Return the [X, Y] coordinate for the center point of the cell that contains the specified text.  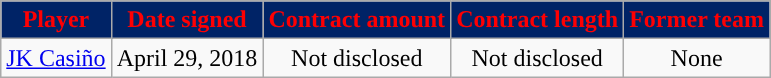
Former team [697, 20]
Player [56, 20]
Contract length [538, 20]
Contract amount [357, 20]
Date signed [187, 20]
April 29, 2018 [187, 58]
None [697, 58]
JK Casiño [56, 58]
